Search for the cell housing the specified text and yield its [X, Y] center coordinate. 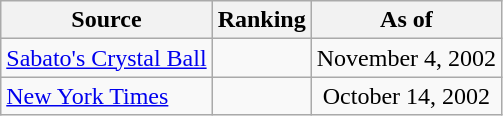
Ranking [262, 20]
Source [106, 20]
As of [406, 20]
Sabato's Crystal Ball [106, 58]
October 14, 2002 [406, 96]
November 4, 2002 [406, 58]
New York Times [106, 96]
